Determine the [x, y] coordinate at the center of the cell enclosing the given text.  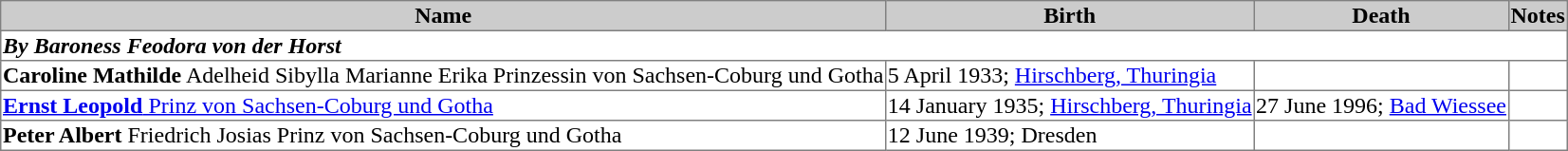
Caroline Mathilde Adelheid Sibylla Marianne Erika Prinzessin von Sachsen-Coburg und Gotha [444, 76]
14 January 1935; Hirschberg, Thuringia [1070, 105]
Notes [1538, 16]
27 June 1996; Bad Wiessee [1381, 105]
By Baroness Feodora von der Horst [784, 46]
5 April 1933; Hirschberg, Thuringia [1070, 76]
Death [1381, 16]
Name [444, 16]
Peter Albert Friedrich Josias Prinz von Sachsen-Coburg und Gotha [444, 136]
Birth [1070, 16]
12 June 1939; Dresden [1070, 136]
Ernst Leopold Prinz von Sachsen-Coburg und Gotha [444, 105]
